Find where the given text appears and provide that cell's center as (X, Y) coordinate. 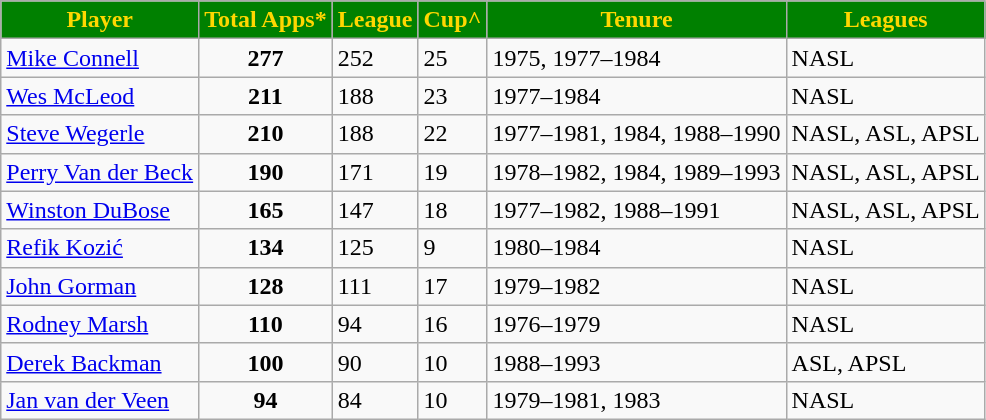
277 (266, 58)
Perry Van der Beck (100, 172)
1988–1993 (636, 362)
90 (375, 362)
147 (375, 210)
Jan van der Veen (100, 400)
Total Apps* (266, 20)
1977–1982, 1988–1991 (636, 210)
1979–1982 (636, 286)
1977–1984 (636, 96)
Refik Kozić (100, 248)
19 (452, 172)
Mike Connell (100, 58)
171 (375, 172)
1979–1981, 1983 (636, 400)
22 (452, 134)
1980–1984 (636, 248)
1977–1981, 1984, 1988–1990 (636, 134)
Rodney Marsh (100, 324)
252 (375, 58)
190 (266, 172)
23 (452, 96)
18 (452, 210)
165 (266, 210)
Tenure (636, 20)
Wes McLeod (100, 96)
Steve Wegerle (100, 134)
Winston DuBose (100, 210)
Cup^ (452, 20)
Player (100, 20)
134 (266, 248)
110 (266, 324)
Derek Backman (100, 362)
Leagues (886, 20)
9 (452, 248)
211 (266, 96)
16 (452, 324)
210 (266, 134)
1976–1979 (636, 324)
84 (375, 400)
111 (375, 286)
100 (266, 362)
1975, 1977–1984 (636, 58)
League (375, 20)
John Gorman (100, 286)
125 (375, 248)
1978–1982, 1984, 1989–1993 (636, 172)
ASL, APSL (886, 362)
25 (452, 58)
17 (452, 286)
128 (266, 286)
